Search for the cell housing the specified text and yield its [X, Y] center coordinate. 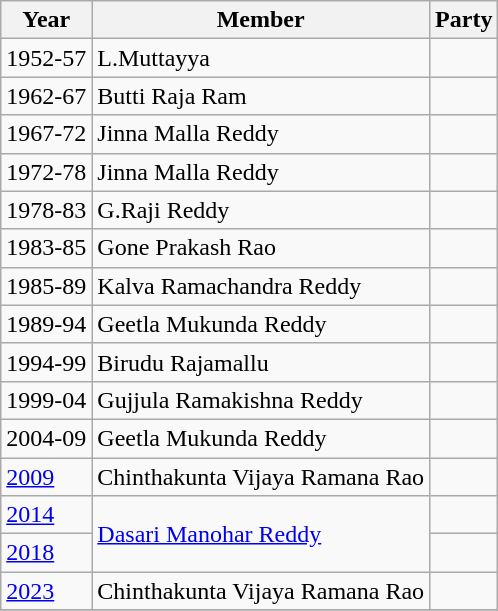
Member [261, 20]
Dasari Manohar Reddy [261, 534]
1972-78 [46, 172]
Gone Prakash Rao [261, 248]
1999-04 [46, 400]
Kalva Ramachandra Reddy [261, 286]
1994-99 [46, 362]
2014 [46, 515]
2018 [46, 553]
1952-57 [46, 58]
Birudu Rajamallu [261, 362]
2004-09 [46, 438]
Party [464, 20]
L.Muttayya [261, 58]
Butti Raja Ram [261, 96]
2009 [46, 477]
1962-67 [46, 96]
1989-94 [46, 324]
1967-72 [46, 134]
1985-89 [46, 286]
Year [46, 20]
1978-83 [46, 210]
1983-85 [46, 248]
2023 [46, 591]
Gujjula Ramakishna Reddy [261, 400]
G.Raji Reddy [261, 210]
